Extract the [x, y] coordinate from the center of the cell holding the provided text.  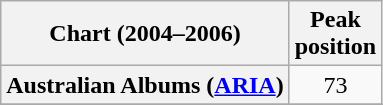
73 [335, 85]
Australian Albums (ARIA) [145, 85]
Chart (2004–2006) [145, 34]
Peak position [335, 34]
